Extract the [x, y] coordinate from the center of the cell holding the provided text.  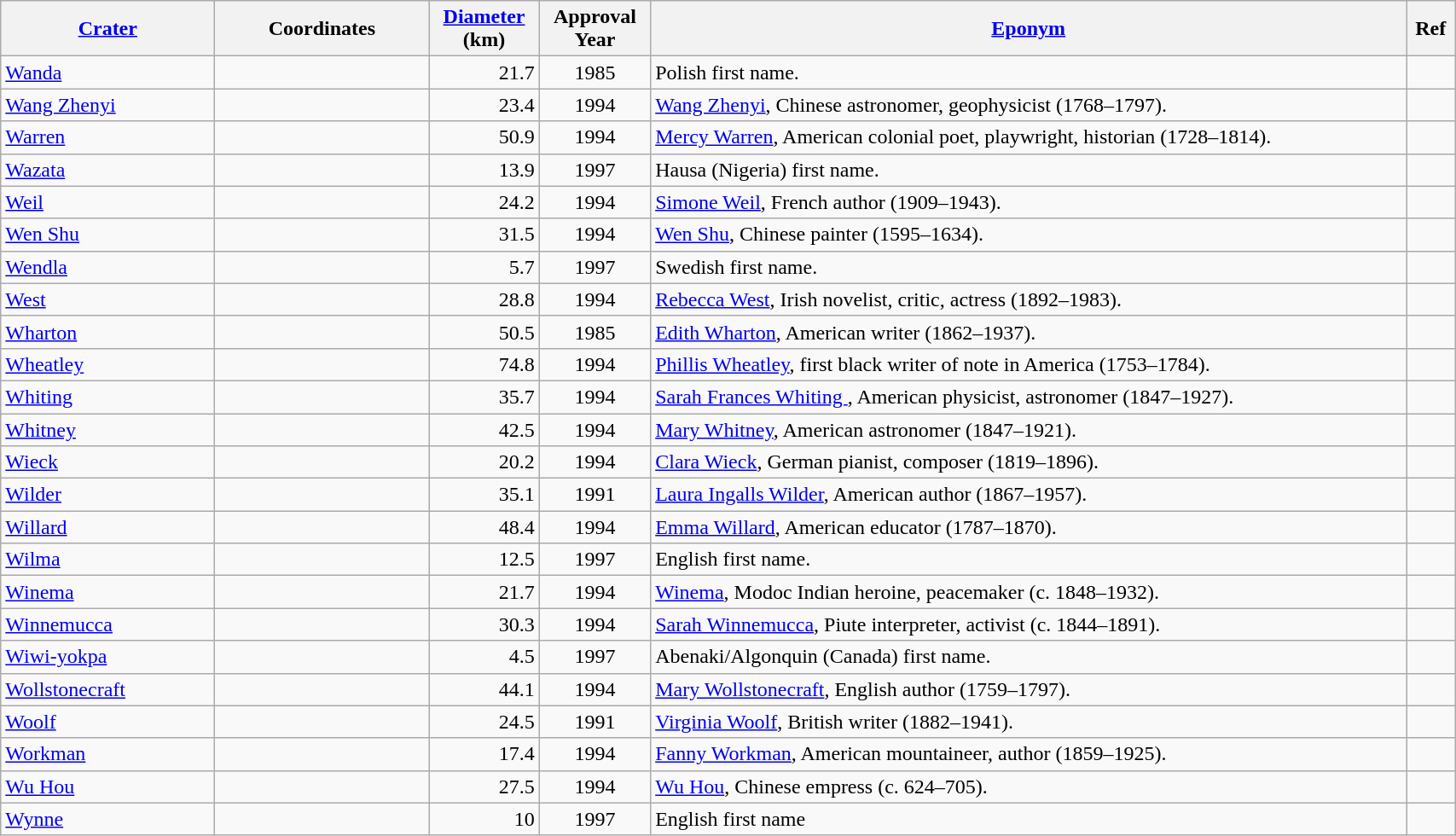
Winema [107, 592]
Fanny Workman, American mountaineer, author (1859–1925). [1029, 754]
Wang Zhenyi [107, 105]
4.5 [484, 657]
74.8 [484, 364]
10 [484, 819]
Wharton [107, 332]
20.2 [484, 462]
48.4 [484, 527]
Hausa (Nigeria) first name. [1029, 170]
Warren [107, 137]
Phillis Wheatley, first black writer of note in America (1753–1784). [1029, 364]
35.1 [484, 495]
Sarah Frances Whiting , American physicist, astronomer (1847–1927). [1029, 397]
Wang Zhenyi, Chinese astronomer, geophysicist (1768–1797). [1029, 105]
West [107, 299]
Wynne [107, 819]
42.5 [484, 429]
Winema, Modoc Indian heroine, peacemaker (c. 1848–1932). [1029, 592]
Wollstonecraft [107, 689]
24.5 [484, 722]
Whitney [107, 429]
Mary Whitney, American astronomer (1847–1921). [1029, 429]
Wiwi-yokpa [107, 657]
Rebecca West, Irish novelist, critic, actress (1892–1983). [1029, 299]
Woolf [107, 722]
13.9 [484, 170]
23.4 [484, 105]
24.2 [484, 202]
Wen Shu [107, 235]
Wendla [107, 267]
Wieck [107, 462]
Ref [1431, 29]
Workman [107, 754]
Emma Willard, American educator (1787–1870). [1029, 527]
English first name. [1029, 560]
Weil [107, 202]
30.3 [484, 624]
Polish first name. [1029, 73]
English first name [1029, 819]
12.5 [484, 560]
Wazata [107, 170]
Swedish first name. [1029, 267]
Laura Ingalls Wilder, American author (1867–1957). [1029, 495]
Eponym [1029, 29]
Crater [107, 29]
Wilma [107, 560]
Virginia Woolf, British writer (1882–1941). [1029, 722]
50.5 [484, 332]
Coordinates [322, 29]
27.5 [484, 787]
Wen Shu, Chinese painter (1595–1634). [1029, 235]
Mercy Warren, American colonial poet, playwright, historian (1728–1814). [1029, 137]
Wu Hou, Chinese empress (c. 624–705). [1029, 787]
Diameter(km) [484, 29]
31.5 [484, 235]
Clara Wieck, German pianist, composer (1819–1896). [1029, 462]
Edith Wharton, American writer (1862–1937). [1029, 332]
17.4 [484, 754]
Wanda [107, 73]
Sarah Winnemucca, Piute interpreter, activist (c. 1844–1891). [1029, 624]
Wu Hou [107, 787]
35.7 [484, 397]
44.1 [484, 689]
Winnemucca [107, 624]
ApprovalYear [595, 29]
Mary Wollstonecraft, English author (1759–1797). [1029, 689]
Simone Weil, French author (1909–1943). [1029, 202]
28.8 [484, 299]
50.9 [484, 137]
Willard [107, 527]
5.7 [484, 267]
Whiting [107, 397]
Wheatley [107, 364]
Abenaki/Algonquin (Canada) first name. [1029, 657]
Wilder [107, 495]
